Identify which cell holds the provided text, then report its (X, Y) central coordinate. 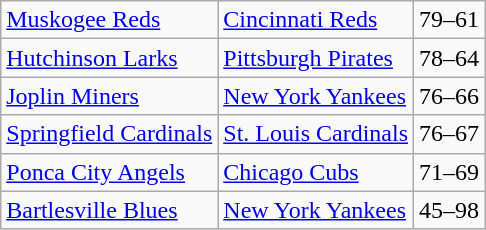
45–98 (450, 210)
Joplin Miners (110, 96)
Ponca City Angels (110, 172)
Muskogee Reds (110, 20)
Springfield Cardinals (110, 134)
71–69 (450, 172)
Pittsburgh Pirates (316, 58)
Bartlesville Blues (110, 210)
St. Louis Cardinals (316, 134)
79–61 (450, 20)
76–66 (450, 96)
Hutchinson Larks (110, 58)
78–64 (450, 58)
76–67 (450, 134)
Cincinnati Reds (316, 20)
Chicago Cubs (316, 172)
